Extract the (X, Y) coordinate from the center of the cell holding the provided text.  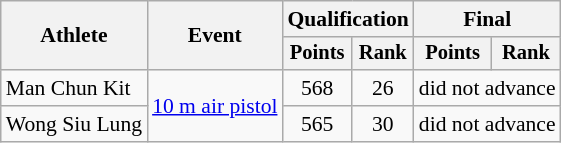
565 (318, 124)
Qualification (348, 19)
26 (383, 88)
Final (488, 19)
10 m air pistol (214, 106)
30 (383, 124)
Man Chun Kit (74, 88)
Event (214, 36)
568 (318, 88)
Athlete (74, 36)
Wong Siu Lung (74, 124)
